Locate the cell with the specified text and output its (x, y) center coordinate. 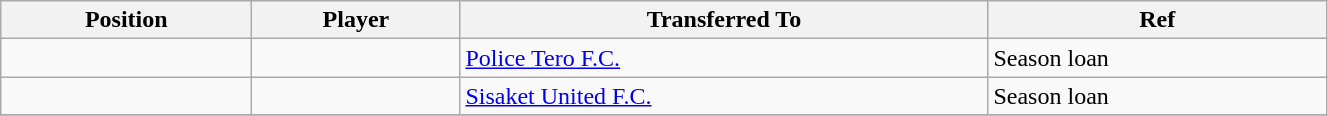
Position (126, 20)
Transferred To (724, 20)
Police Tero F.C. (724, 58)
Sisaket United F.C. (724, 96)
Player (356, 20)
Ref (1158, 20)
